Search for the cell housing the specified text and yield its (x, y) center coordinate. 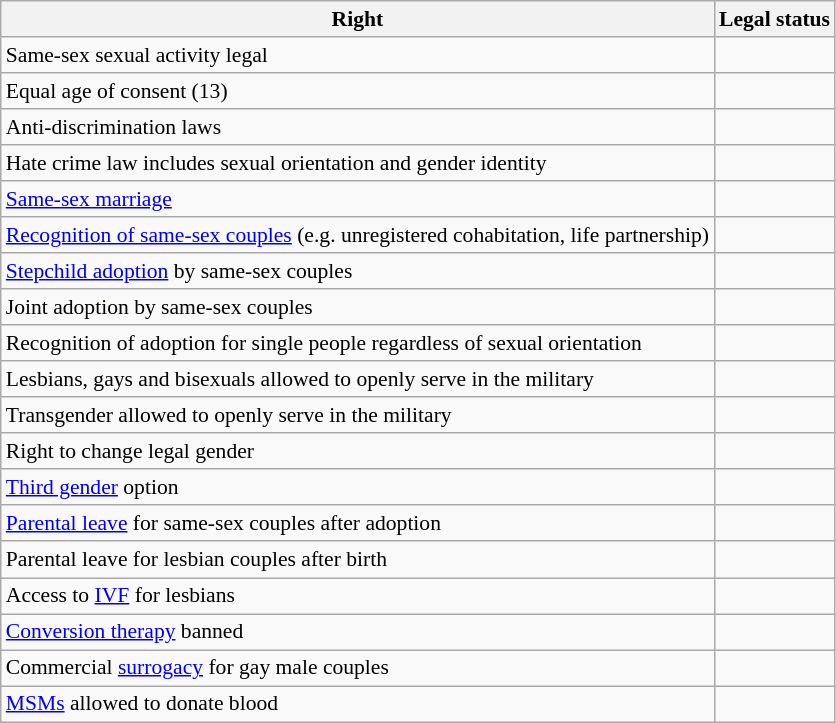
Conversion therapy banned (358, 632)
Recognition of adoption for single people regardless of sexual orientation (358, 344)
Parental leave for lesbian couples after birth (358, 560)
Parental leave for same-sex couples after adoption (358, 524)
Recognition of same-sex couples (e.g. unregistered cohabitation, life partnership) (358, 235)
Legal status (774, 19)
Lesbians, gays and bisexuals allowed to openly serve in the military (358, 380)
Stepchild adoption by same-sex couples (358, 271)
Commercial surrogacy for gay male couples (358, 668)
Right (358, 19)
Access to IVF for lesbians (358, 596)
Anti-discrimination laws (358, 127)
Right to change legal gender (358, 452)
Same-sex sexual activity legal (358, 55)
Hate crime law includes sexual orientation and gender identity (358, 163)
Third gender option (358, 488)
MSMs allowed to donate blood (358, 704)
Joint adoption by same-sex couples (358, 308)
Transgender allowed to openly serve in the military (358, 416)
Same-sex marriage (358, 199)
Equal age of consent (13) (358, 91)
